Extract the [X, Y] coordinate from the center of the cell holding the provided text.  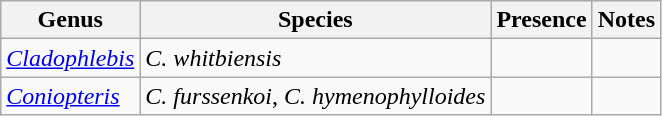
C. furssenkoi, C. hymenophylloides [316, 96]
Presence [542, 20]
Coniopteris [70, 96]
Notes [626, 20]
Genus [70, 20]
C. whitbiensis [316, 58]
Cladophlebis [70, 58]
Species [316, 20]
